Find where the given text appears and provide that cell's center as (x, y) coordinate. 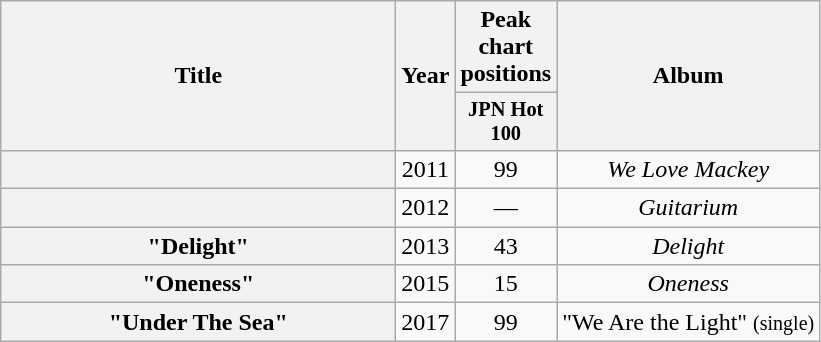
2015 (426, 284)
43 (506, 246)
2013 (426, 246)
2012 (426, 208)
2011 (426, 169)
Album (688, 76)
— (506, 208)
"Under The Sea" (198, 322)
2017 (426, 322)
"Delight" (198, 246)
"Oneness" (198, 284)
Guitarium (688, 208)
We Love Mackey (688, 169)
Oneness (688, 284)
Delight (688, 246)
Title (198, 76)
Peak chart positions (506, 47)
Year (426, 76)
15 (506, 284)
JPN Hot 100 (506, 122)
"We Are the Light" (single) (688, 322)
